For the text-containing cell, return its midpoint in [X, Y] coordinate format. 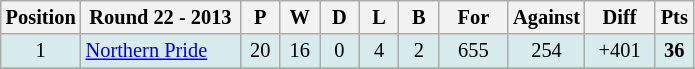
2 [419, 51]
D [340, 17]
Against [546, 17]
P [260, 17]
Round 22 - 2013 [161, 17]
1 [41, 51]
Position [41, 17]
0 [340, 51]
Pts [674, 17]
36 [674, 51]
4 [379, 51]
20 [260, 51]
L [379, 17]
655 [474, 51]
+401 [620, 51]
Northern Pride [161, 51]
Diff [620, 17]
16 [300, 51]
254 [546, 51]
For [474, 17]
B [419, 17]
W [300, 17]
